Detect which cell encompasses the target text, then output its [X, Y] center coordinate. 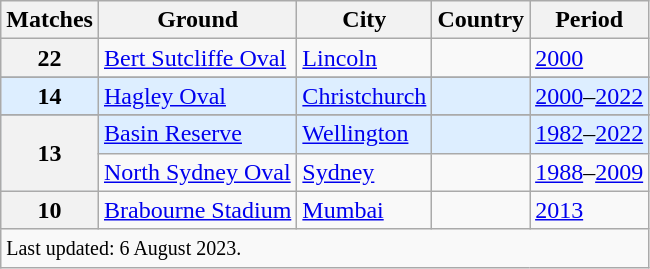
Last updated: 6 August 2023. [325, 248]
Sydney [364, 172]
Christchurch [364, 96]
Country [481, 20]
Brabourne Stadium [197, 210]
Matches [50, 20]
2000–2022 [590, 96]
Lincoln [364, 58]
City [364, 20]
1988–2009 [590, 172]
Bert Sutcliffe Oval [197, 58]
2013 [590, 210]
13 [50, 153]
10 [50, 210]
1982–2022 [590, 134]
North Sydney Oval [197, 172]
Ground [197, 20]
14 [50, 96]
Hagley Oval [197, 96]
Wellington [364, 134]
Period [590, 20]
Mumbai [364, 210]
Basin Reserve [197, 134]
22 [50, 58]
2000 [590, 58]
